Locate the cell with the specified text and output its (X, Y) center coordinate. 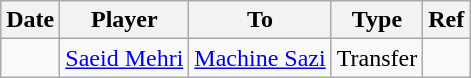
Machine Sazi (260, 58)
Ref (446, 20)
Date (30, 20)
Saeid Mehri (124, 58)
Player (124, 20)
Transfer (377, 58)
To (260, 20)
Type (377, 20)
